Provide the (X, Y) coordinate of the cell's center where the given text is located.  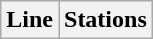
Stations (105, 20)
Line (30, 20)
